Detect which cell encompasses the target text, then output its (x, y) center coordinate. 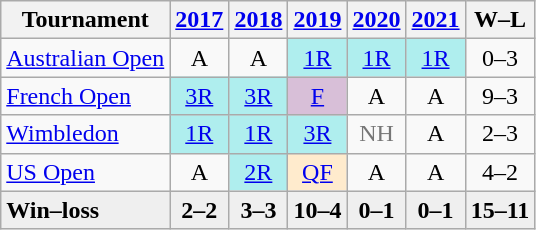
2018 (258, 20)
W–L (500, 20)
2–3 (500, 134)
2–2 (200, 210)
NH (376, 134)
3–3 (258, 210)
2R (258, 172)
French Open (86, 96)
Wimbledon (86, 134)
QF (318, 172)
2017 (200, 20)
15–11 (500, 210)
F (318, 96)
2019 (318, 20)
Tournament (86, 20)
Australian Open (86, 58)
US Open (86, 172)
4–2 (500, 172)
2020 (376, 20)
2021 (436, 20)
9–3 (500, 96)
Win–loss (86, 210)
10–4 (318, 210)
0–3 (500, 58)
